Pinpoint the cell where the given text exists, returning its (X, Y) midpoint coordinate. 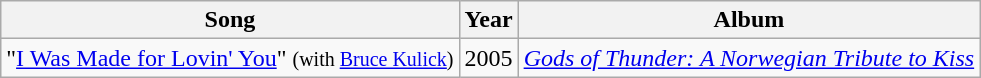
Song (230, 20)
2005 (488, 58)
"I Was Made for Lovin' You" (with Bruce Kulick) (230, 58)
Album (749, 20)
Year (488, 20)
Gods of Thunder: A Norwegian Tribute to Kiss (749, 58)
